Extract the [X, Y] coordinate from the center of the cell holding the provided text.  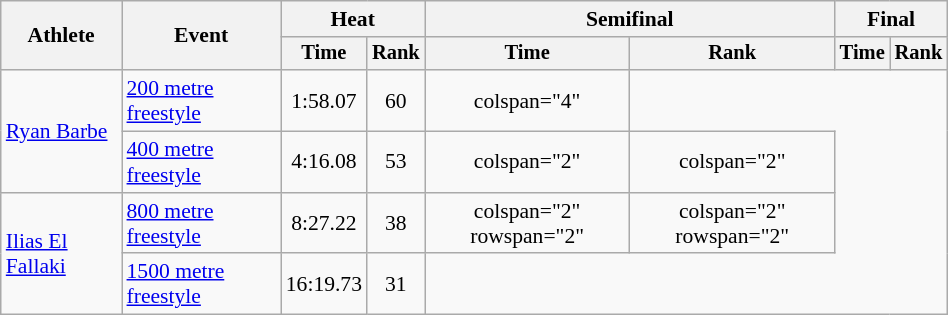
Heat [353, 19]
Event [202, 36]
400 metre freestyle [202, 162]
53 [396, 162]
800 metre freestyle [202, 224]
Athlete [62, 36]
Ilias El Fallaki [62, 254]
60 [396, 100]
200 metre freestyle [202, 100]
8:27.22 [324, 224]
31 [396, 284]
4:16.08 [324, 162]
1:58.07 [324, 100]
Final [892, 19]
colspan="4" [528, 100]
Semifinal [630, 19]
16:19.73 [324, 284]
Ryan Barbe [62, 131]
38 [396, 224]
1500 metre freestyle [202, 284]
